From the cell containing the given text, extract its center point as [X, Y] coordinate. 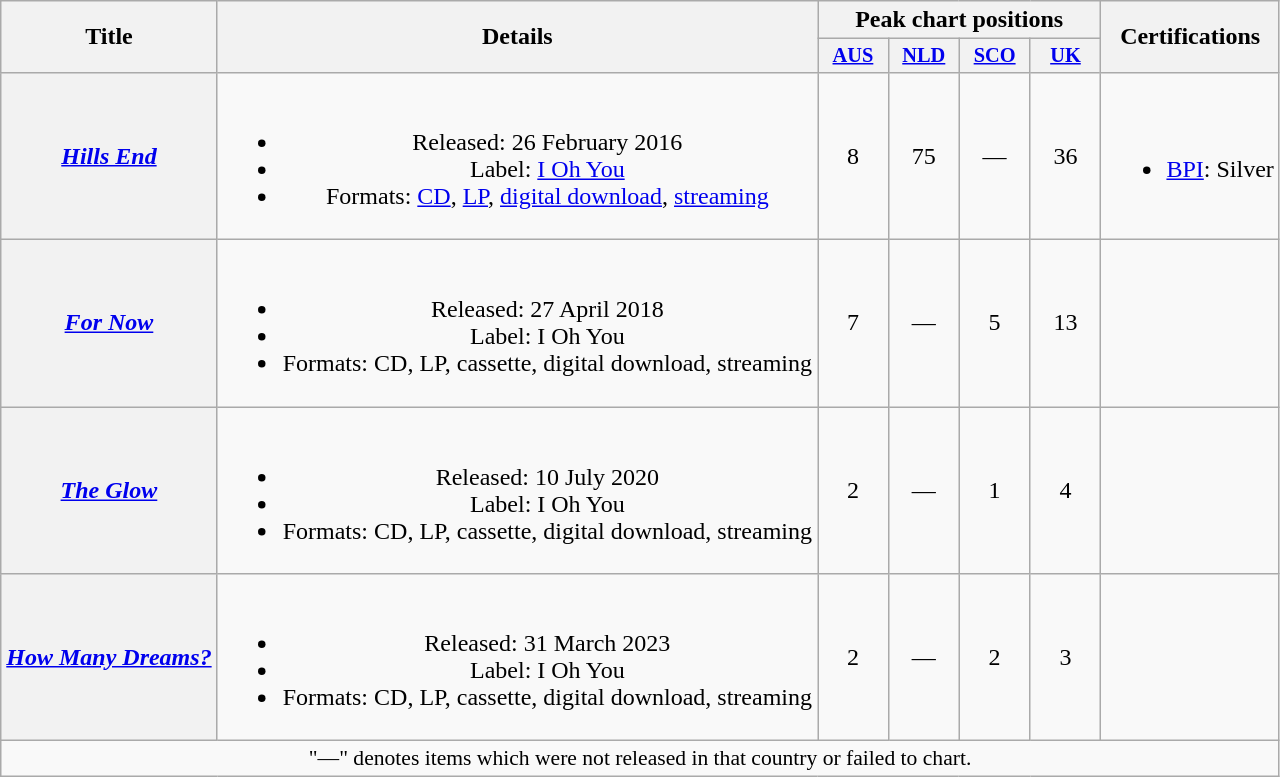
AUS [854, 56]
SCO [994, 56]
Released: 31 March 2023Label: I Oh YouFormats: CD, LP, cassette, digital download, streaming [517, 658]
Released: 10 July 2020Label: I Oh YouFormats: CD, LP, cassette, digital download, streaming [517, 490]
Certifications [1190, 37]
Hills End [109, 156]
Title [109, 37]
How Many Dreams? [109, 658]
3 [1066, 658]
UK [1066, 56]
7 [854, 324]
Details [517, 37]
Released: 26 February 2016Label: I Oh YouFormats: CD, LP, digital download, streaming [517, 156]
5 [994, 324]
75 [924, 156]
Peak chart positions [960, 20]
NLD [924, 56]
Released: 27 April 2018Label: I Oh YouFormats: CD, LP, cassette, digital download, streaming [517, 324]
4 [1066, 490]
13 [1066, 324]
For Now [109, 324]
36 [1066, 156]
The Glow [109, 490]
1 [994, 490]
8 [854, 156]
BPI: Silver [1190, 156]
"—" denotes items which were not released in that country or failed to chart. [640, 759]
